Extract the [X, Y] coordinate from the center of the cell holding the provided text.  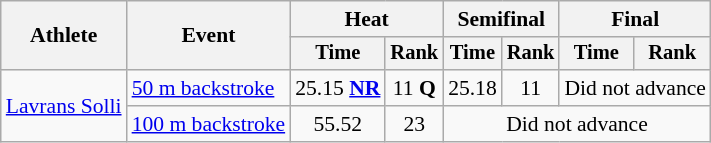
Event [209, 36]
100 m backstroke [209, 124]
55.52 [338, 124]
23 [414, 124]
50 m backstroke [209, 88]
Heat [366, 19]
Lavrans Solli [64, 106]
Athlete [64, 36]
11 Q [414, 88]
25.15 NR [338, 88]
Final [635, 19]
Semifinal [501, 19]
25.18 [472, 88]
11 [531, 88]
